Provide the [x, y] coordinate of the cell's center where the given text is located.  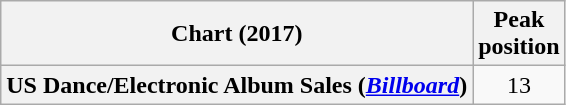
US Dance/Electronic Album Sales (Billboard) [237, 85]
Chart (2017) [237, 34]
Peakposition [519, 34]
13 [519, 85]
